Locate the cell with the specified text and output its [X, Y] center coordinate. 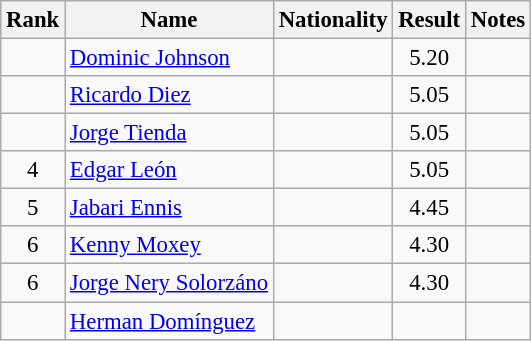
Nationality [332, 20]
Jorge Tienda [170, 133]
Jabari Ennis [170, 208]
Dominic Johnson [170, 58]
Rank [33, 20]
5.20 [430, 58]
Herman Domínguez [170, 321]
Notes [498, 20]
Result [430, 20]
Ricardo Diez [170, 95]
Edgar León [170, 170]
4.45 [430, 208]
5 [33, 208]
Name [170, 20]
Kenny Moxey [170, 245]
4 [33, 170]
Jorge Nery Solorzáno [170, 283]
